Detect which cell encompasses the target text, then output its (X, Y) center coordinate. 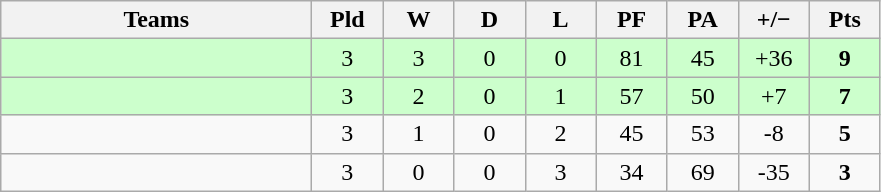
34 (632, 172)
50 (702, 96)
D (490, 20)
PF (632, 20)
57 (632, 96)
7 (844, 96)
Teams (156, 20)
+7 (774, 96)
W (418, 20)
Pts (844, 20)
81 (632, 58)
53 (702, 134)
PA (702, 20)
-8 (774, 134)
5 (844, 134)
9 (844, 58)
L (560, 20)
+36 (774, 58)
Pld (348, 20)
69 (702, 172)
+/− (774, 20)
-35 (774, 172)
